Provide the [X, Y] coordinate of the cell's center where the given text is located.  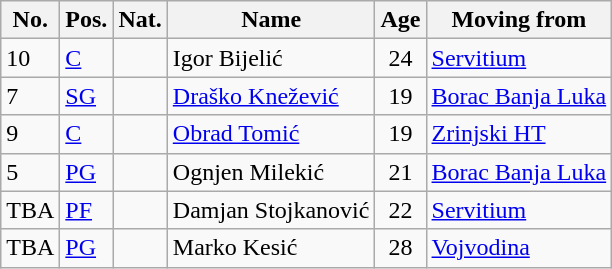
Vojvodina [519, 248]
No. [30, 20]
Name [271, 20]
21 [400, 172]
24 [400, 58]
Age [400, 20]
Igor Bijelić [271, 58]
28 [400, 248]
22 [400, 210]
SG [86, 96]
7 [30, 96]
Marko Kesić [271, 248]
Zrinjski HT [519, 134]
Moving from [519, 20]
9 [30, 134]
Obrad Tomić [271, 134]
5 [30, 172]
Nat. [140, 20]
Draško Knežević [271, 96]
Damjan Stojkanović [271, 210]
Pos. [86, 20]
10 [30, 58]
PF [86, 210]
Ognjen Milekić [271, 172]
